Output the (x, y) coordinate of the center of the cell containing the given text.  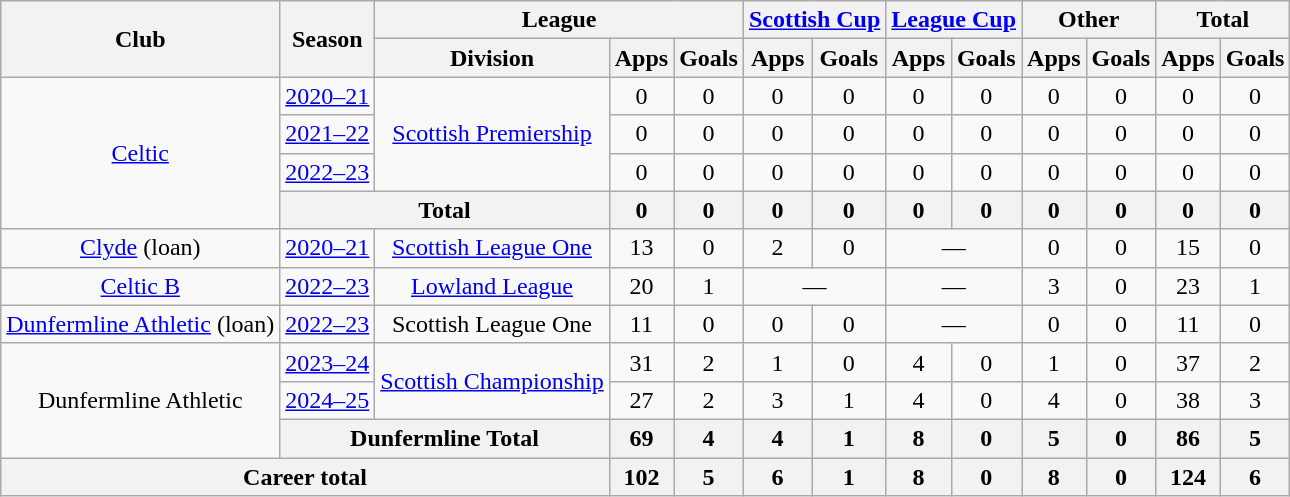
Scottish Championship (492, 381)
Celtic (140, 153)
38 (1188, 400)
Dunfermline Total (444, 438)
Other (1089, 20)
20 (641, 286)
2023–24 (328, 362)
League Cup (954, 20)
Scottish Premiership (492, 134)
15 (1188, 248)
Clyde (loan) (140, 248)
23 (1188, 286)
Dunfermline Athletic (loan) (140, 324)
Dunfermline Athletic (140, 400)
Celtic B (140, 286)
102 (641, 477)
Season (328, 39)
69 (641, 438)
124 (1188, 477)
86 (1188, 438)
League (560, 20)
Scottish Cup (814, 20)
Division (492, 58)
Lowland League (492, 286)
Club (140, 39)
13 (641, 248)
2021–22 (328, 134)
Career total (305, 477)
27 (641, 400)
31 (641, 362)
37 (1188, 362)
2024–25 (328, 400)
